Capture the cell that displays the provided text and extract its (x, y) central coordinate. 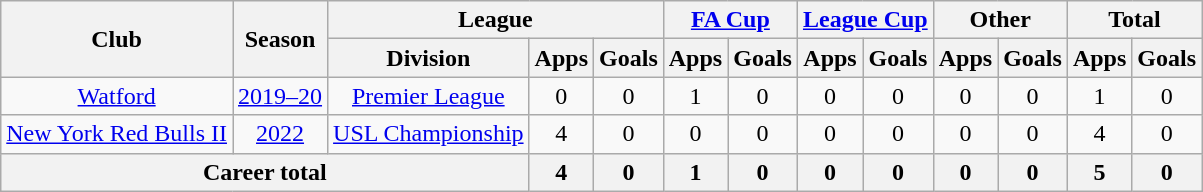
2022 (280, 134)
2019–20 (280, 96)
Premier League (429, 96)
USL Championship (429, 134)
New York Red Bulls II (117, 134)
FA Cup (730, 20)
Other (1000, 20)
League Cup (865, 20)
Season (280, 39)
Total (1134, 20)
Division (429, 58)
League (496, 20)
Club (117, 39)
5 (1099, 172)
Watford (117, 96)
Career total (265, 172)
